From the cell containing the given text, extract its center point as [x, y] coordinate. 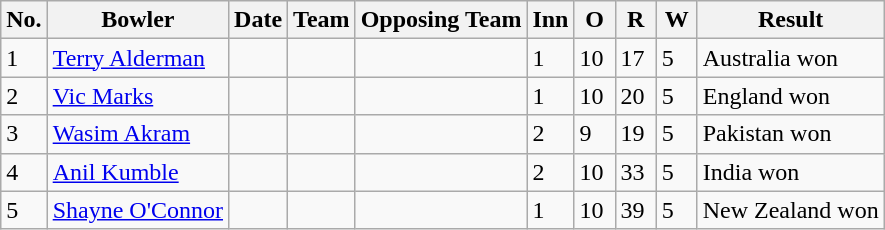
Shayne O'Connor [138, 210]
Terry Alderman [138, 58]
Australia won [790, 58]
Wasim Akram [138, 134]
20 [636, 96]
Bowler [138, 20]
Vic Marks [138, 96]
4 [24, 172]
Anil Kumble [138, 172]
33 [636, 172]
No. [24, 20]
Date [258, 20]
39 [636, 210]
New Zealand won [790, 210]
Opposing Team [441, 20]
R [636, 20]
Team [322, 20]
Result [790, 20]
W [676, 20]
Pakistan won [790, 134]
Inn [550, 20]
3 [24, 134]
17 [636, 58]
19 [636, 134]
England won [790, 96]
O [594, 20]
9 [594, 134]
India won [790, 172]
